Locate the cell with the specified text and output its (X, Y) center coordinate. 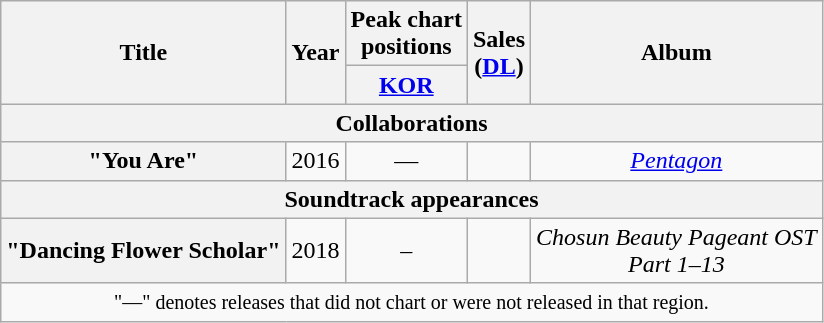
Title (144, 52)
— (406, 161)
Peak chartpositions (406, 34)
"Dancing Flower Scholar" (144, 250)
Pentagon (677, 161)
"—" denotes releases that did not chart or were not released in that region. (412, 302)
Collaborations (412, 123)
– (406, 250)
2016 (316, 161)
"You Are" (144, 161)
Year (316, 52)
Sales(DL) (498, 52)
Album (677, 52)
Chosun Beauty Pageant OST Part 1–13 (677, 250)
2018 (316, 250)
Soundtrack appearances (412, 199)
KOR (406, 85)
